Provide the [x, y] coordinate of the cell's center where the given text is located.  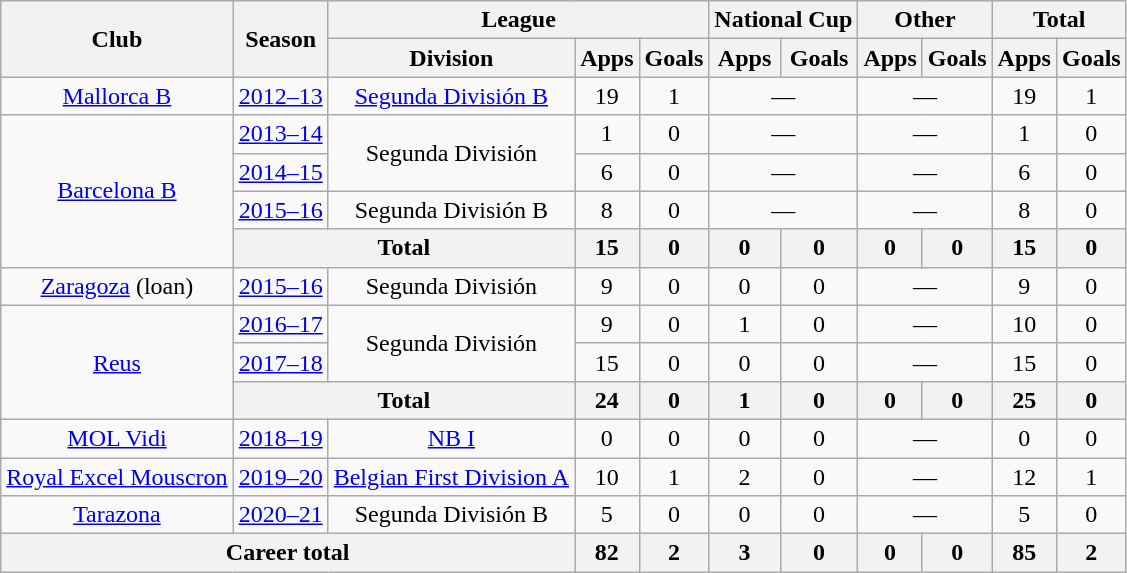
Mallorca B [117, 96]
MOL Vidi [117, 438]
2016–17 [280, 324]
Club [117, 39]
2018–19 [280, 438]
82 [607, 553]
Royal Excel Mouscron [117, 477]
2017–18 [280, 362]
Reus [117, 362]
2014–15 [280, 172]
National Cup [784, 20]
League [518, 20]
85 [1024, 553]
2019–20 [280, 477]
2013–14 [280, 134]
Zaragoza (loan) [117, 286]
25 [1024, 400]
24 [607, 400]
3 [745, 553]
Division [451, 58]
Barcelona B [117, 191]
NB I [451, 438]
Belgian First Division A [451, 477]
2012–13 [280, 96]
12 [1024, 477]
Other [925, 20]
Tarazona [117, 515]
2020–21 [280, 515]
Season [280, 39]
Career total [288, 553]
